Capture the cell that displays the provided text and extract its [X, Y] central coordinate. 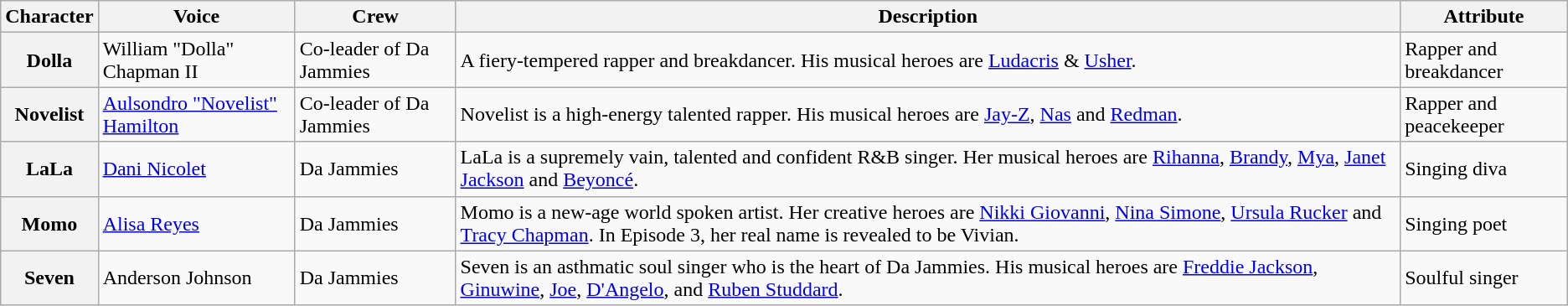
Novelist is a high-energy talented rapper. His musical heroes are Jay-Z, Nas and Redman. [928, 114]
Voice [196, 17]
William "Dolla" Chapman II [196, 60]
Momo [49, 223]
Singing diva [1484, 169]
Rapper and breakdancer [1484, 60]
Rapper and peacekeeper [1484, 114]
A fiery-tempered rapper and breakdancer. His musical heroes are Ludacris & Usher. [928, 60]
Attribute [1484, 17]
Description [928, 17]
Novelist [49, 114]
Dolla [49, 60]
Aulsondro "Novelist" Hamilton [196, 114]
Singing poet [1484, 223]
Character [49, 17]
Seven [49, 278]
Alisa Reyes [196, 223]
LaLa [49, 169]
Crew [375, 17]
Soulful singer [1484, 278]
Anderson Johnson [196, 278]
LaLa is a supremely vain, talented and confident R&B singer. Her musical heroes are Rihanna, Brandy, Mya, Janet Jackson and Beyoncé. [928, 169]
Dani Nicolet [196, 169]
